Determine the [x, y] coordinate at the center of the cell enclosing the given text.  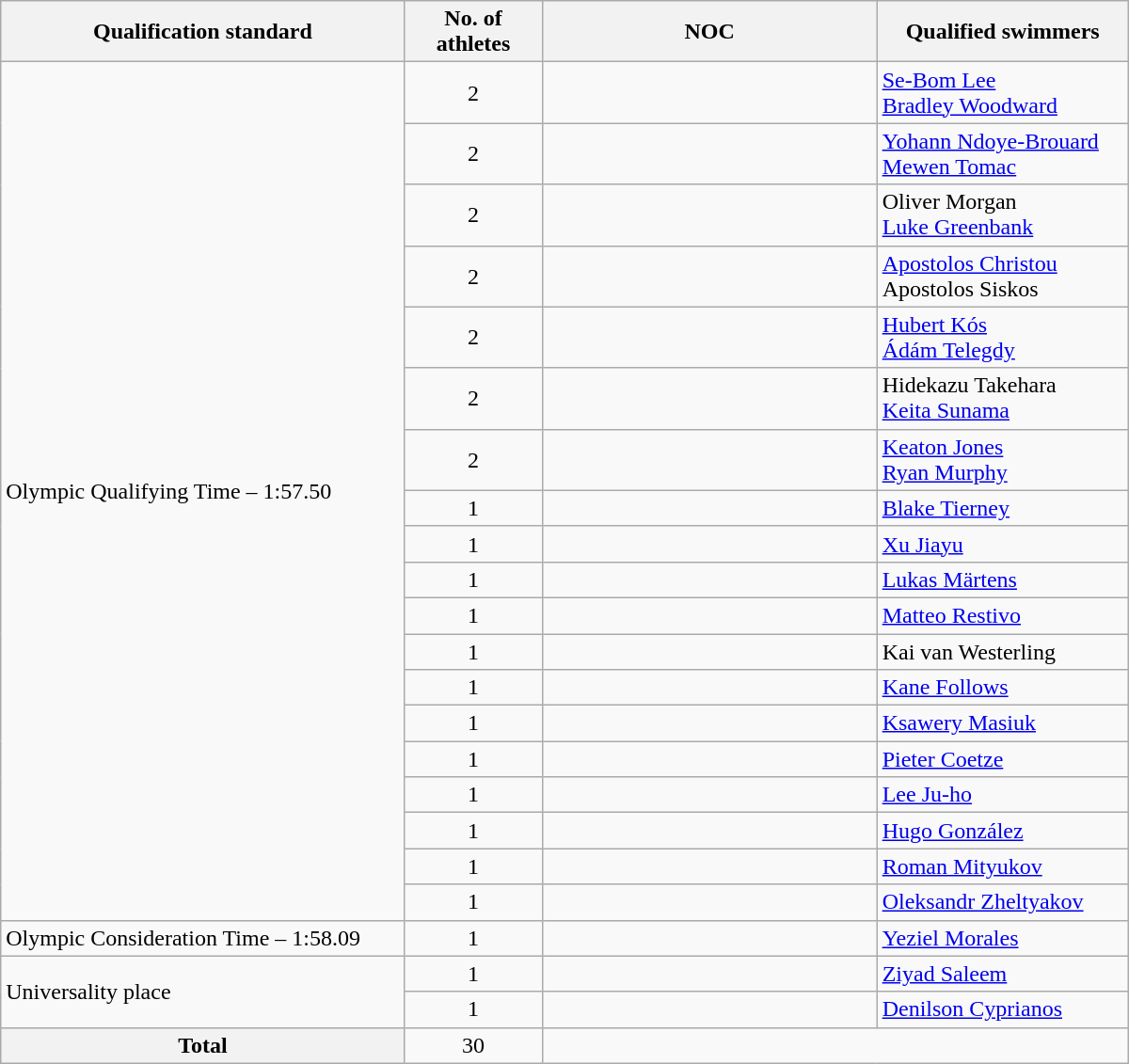
NOC [709, 32]
Hubert KósÁdám Telegdy [1003, 337]
Lee Ju-ho [1003, 795]
Xu Jiayu [1003, 544]
Lukas Märtens [1003, 580]
Blake Tierney [1003, 508]
Kai van Westerling [1003, 652]
Oliver MorganLuke Greenbank [1003, 214]
Keaton JonesRyan Murphy [1003, 459]
Pieter Coetze [1003, 759]
Denilson Cyprianos [1003, 1009]
Ziyad Saleem [1003, 974]
Hidekazu TakeharaKeita Sunama [1003, 399]
No. of athletes [473, 32]
30 [473, 1045]
Universality place [203, 992]
Apostolos ChristouApostolos Siskos [1003, 277]
Olympic Qualifying Time – 1:57.50 [203, 491]
Qualified swimmers [1003, 32]
Olympic Consideration Time – 1:58.09 [203, 938]
Qualification standard [203, 32]
Matteo Restivo [1003, 615]
Yohann Ndoye-BrouardMewen Tomac [1003, 154]
Se-Bom LeeBradley Woodward [1003, 92]
Ksawery Masiuk [1003, 723]
Hugo González [1003, 831]
Oleksandr Zheltyakov [1003, 902]
Yeziel Morales [1003, 938]
Kane Follows [1003, 688]
Roman Mityukov [1003, 866]
Total [203, 1045]
